Extract the [X, Y] coordinate from the center of the cell holding the provided text.  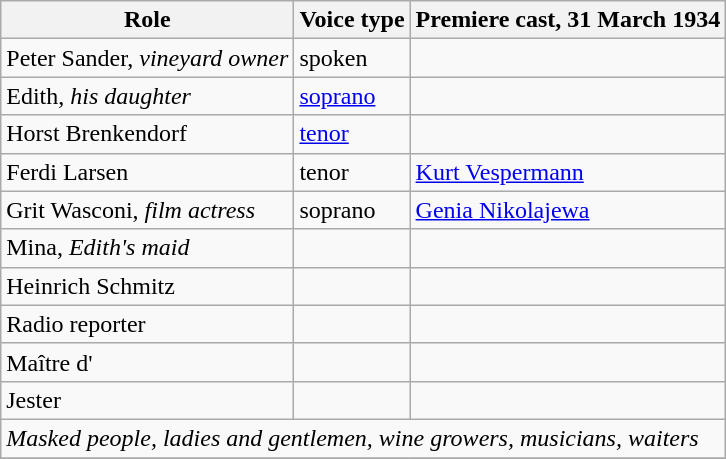
Jester [148, 400]
Grit Wasconi, film actress [148, 210]
Genia Nikolajewa [568, 210]
Kurt Vespermann [568, 172]
Horst Brenkendorf [148, 134]
Mina, Edith's maid [148, 248]
Maître d' [148, 362]
Premiere cast, 31 March 1934 [568, 20]
Radio reporter [148, 324]
Ferdi Larsen [148, 172]
Voice type [352, 20]
spoken [352, 58]
Peter Sander, vineyard owner [148, 58]
Edith, his daughter [148, 96]
Masked people, ladies and gentlemen, wine growers, musicians, waiters [364, 438]
Role [148, 20]
Heinrich Schmitz [148, 286]
